Detect which cell encompasses the target text, then output its (x, y) center coordinate. 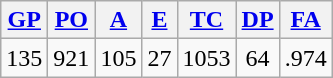
A (118, 20)
TC (206, 20)
DP (258, 20)
.974 (306, 58)
27 (160, 58)
135 (24, 58)
FA (306, 20)
1053 (206, 58)
64 (258, 58)
GP (24, 20)
921 (72, 58)
PO (72, 20)
105 (118, 58)
E (160, 20)
